Extract the (X, Y) coordinate from the center of the cell holding the provided text.  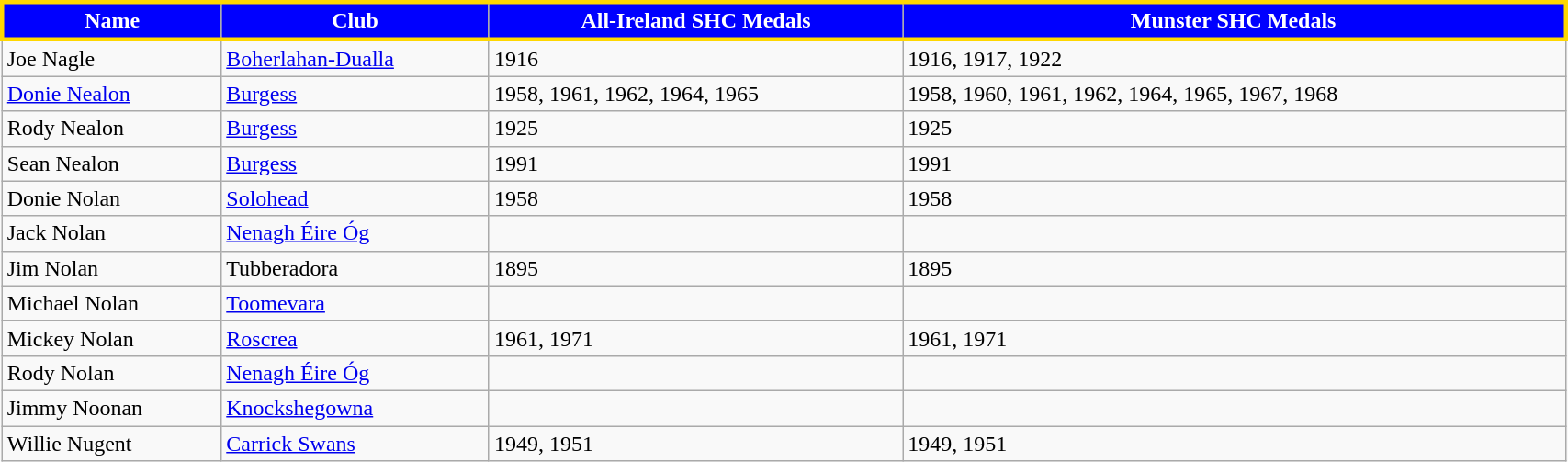
Name (111, 20)
Jim Nolan (111, 268)
Jimmy Noonan (111, 408)
1958, 1961, 1962, 1964, 1965 (695, 94)
Carrick Swans (355, 444)
Knockshegowna (355, 408)
1916 (695, 58)
Sean Nealon (111, 163)
Willie Nugent (111, 444)
Munster SHC Medals (1235, 20)
Donie Nolan (111, 198)
Michael Nolan (111, 303)
Tubberadora (355, 268)
Club (355, 20)
Joe Nagle (111, 58)
1958, 1960, 1961, 1962, 1964, 1965, 1967, 1968 (1235, 94)
Boherlahan-Dualla (355, 58)
Rody Nolan (111, 373)
Donie Nealon (111, 94)
Rody Nealon (111, 129)
Toomevara (355, 303)
Jack Nolan (111, 233)
Solohead (355, 198)
Roscrea (355, 338)
Mickey Nolan (111, 338)
All-Ireland SHC Medals (695, 20)
1916, 1917, 1922 (1235, 58)
